Find where the given text appears and provide that cell's center as [X, Y] coordinate. 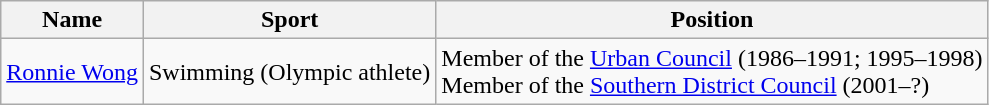
Name [72, 20]
Ronnie Wong [72, 72]
Sport [289, 20]
Position [712, 20]
Member of the Urban Council (1986–1991; 1995–1998)Member of the Southern District Council (2001–?) [712, 72]
Swimming (Olympic athlete) [289, 72]
